Identify which cell holds the provided text, then report its [X, Y] central coordinate. 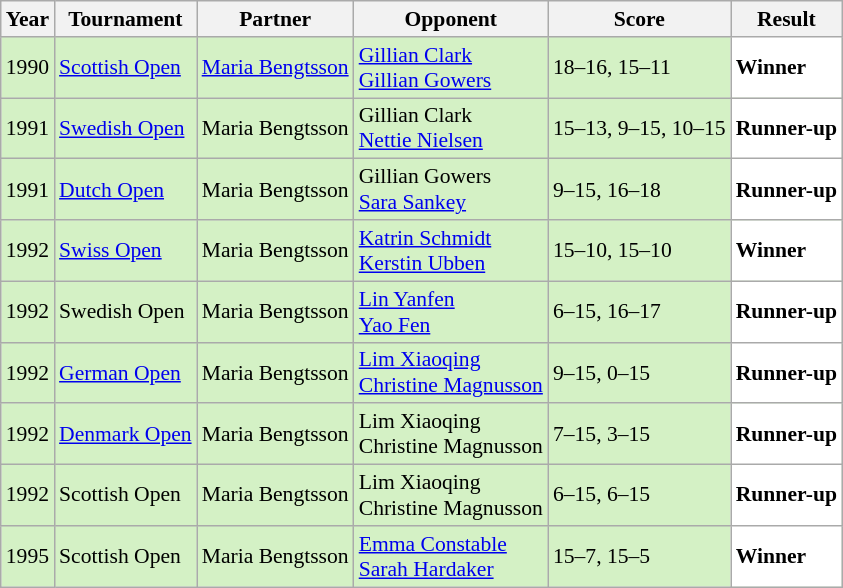
1995 [28, 556]
Gillian Gowers Sara Sankey [451, 190]
7–15, 3–15 [640, 434]
Emma Constable Sarah Hardaker [451, 556]
Dutch Open [126, 190]
6–15, 6–15 [640, 496]
Year [28, 19]
Denmark Open [126, 434]
15–7, 15–5 [640, 556]
15–10, 15–10 [640, 250]
6–15, 16–17 [640, 312]
Score [640, 19]
Partner [276, 19]
15–13, 9–15, 10–15 [640, 128]
Swiss Open [126, 250]
Opponent [451, 19]
Katrin Schmidt Kerstin Ubben [451, 250]
German Open [126, 372]
Gillian Clark Gillian Gowers [451, 68]
Lin Yanfen Yao Fen [451, 312]
Result [786, 19]
9–15, 0–15 [640, 372]
Gillian Clark Nettie Nielsen [451, 128]
Tournament [126, 19]
18–16, 15–11 [640, 68]
9–15, 16–18 [640, 190]
1990 [28, 68]
